For the text-containing cell, return its midpoint in [X, Y] coordinate format. 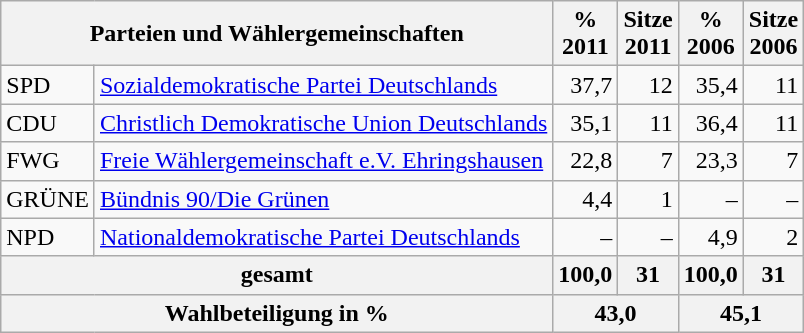
36,4 [710, 123]
Sitze2011 [648, 34]
45,1 [740, 313]
Sitze2006 [773, 34]
35,4 [710, 85]
23,3 [710, 161]
Bündnis 90/Die Grünen [323, 199]
Nationaldemokratische Partei Deutschlands [323, 237]
37,7 [586, 85]
NPD [48, 237]
4,9 [710, 237]
FWG [48, 161]
Sozialdemokratische Partei Deutschlands [323, 85]
22,8 [586, 161]
1 [648, 199]
gesamt [277, 275]
43,0 [616, 313]
CDU [48, 123]
35,1 [586, 123]
%2006 [710, 34]
Freie Wählergemeinschaft e.V. Ehringshausen [323, 161]
%2011 [586, 34]
SPD [48, 85]
Wahlbeteiligung in % [277, 313]
Christlich Demokratische Union Deutschlands [323, 123]
GRÜNE [48, 199]
Parteien und Wählergemeinschaften [277, 34]
4,4 [586, 199]
2 [773, 237]
12 [648, 85]
